Search for the cell housing the specified text and yield its (x, y) center coordinate. 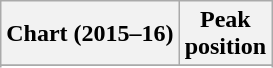
Chart (2015–16) (90, 34)
Peak position (225, 34)
